Return [X, Y] of the center of cell containing provided text 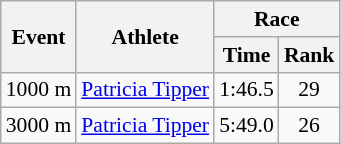
1:46.5 [246, 90]
1000 m [38, 90]
Time [246, 55]
3000 m [38, 126]
Rank [310, 55]
5:49.0 [246, 126]
Athlete [145, 36]
29 [310, 90]
Event [38, 36]
26 [310, 126]
Race [276, 19]
